Provide the [X, Y] coordinate of the cell's center where the given text is located.  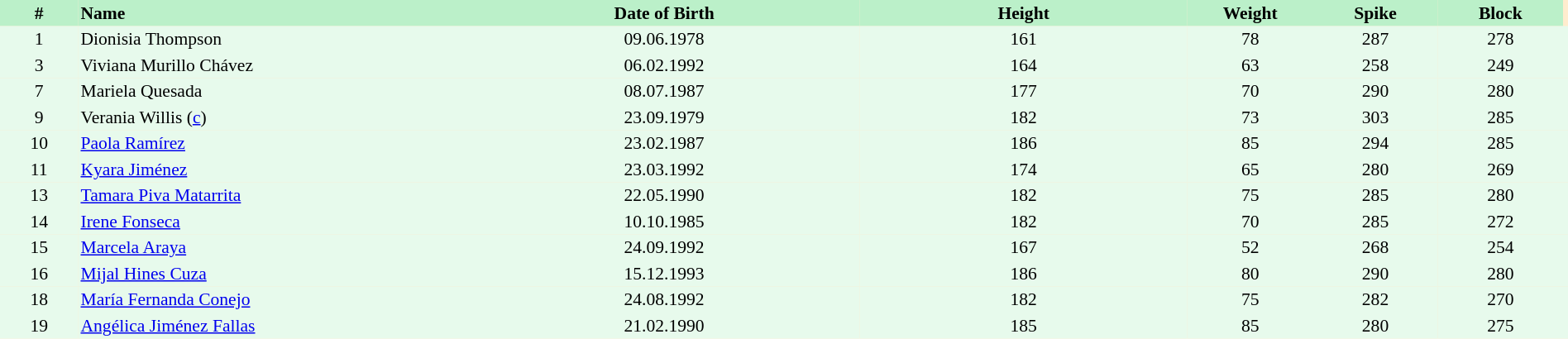
7 [39, 91]
287 [1374, 40]
Paola Ramírez [273, 144]
Kyara Jiménez [273, 169]
282 [1374, 299]
65 [1250, 169]
21.02.1990 [664, 326]
24.08.1992 [664, 299]
161 [1024, 40]
Irene Fonseca [273, 222]
78 [1250, 40]
22.05.1990 [664, 195]
14 [39, 222]
24.09.1992 [664, 248]
Dionisia Thompson [273, 40]
303 [1374, 117]
177 [1024, 91]
73 [1250, 117]
Mariela Quesada [273, 91]
23.02.1987 [664, 144]
13 [39, 195]
278 [1500, 40]
23.03.1992 [664, 169]
269 [1500, 169]
15.12.1993 [664, 274]
3 [39, 65]
167 [1024, 248]
268 [1374, 248]
254 [1500, 248]
María Fernanda Conejo [273, 299]
15 [39, 248]
9 [39, 117]
06.02.1992 [664, 65]
Mijal Hines Cuza [273, 274]
164 [1024, 65]
270 [1500, 299]
275 [1500, 326]
Marcela Araya [273, 248]
185 [1024, 326]
174 [1024, 169]
294 [1374, 144]
08.07.1987 [664, 91]
Tamara Piva Matarrita [273, 195]
10 [39, 144]
52 [1250, 248]
11 [39, 169]
249 [1500, 65]
Block [1500, 13]
Height [1024, 13]
Verania Willis (c) [273, 117]
Angélica Jiménez Fallas [273, 326]
Date of Birth [664, 13]
63 [1250, 65]
80 [1250, 274]
18 [39, 299]
Weight [1250, 13]
# [39, 13]
10.10.1985 [664, 222]
09.06.1978 [664, 40]
16 [39, 274]
1 [39, 40]
23.09.1979 [664, 117]
272 [1500, 222]
19 [39, 326]
Viviana Murillo Chávez [273, 65]
Spike [1374, 13]
258 [1374, 65]
Name [273, 13]
